Output the [x, y] coordinate of the center of the cell containing the given text.  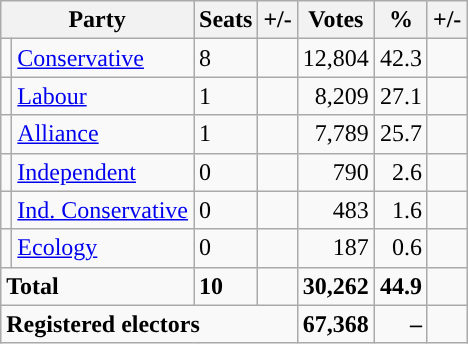
7,789 [336, 134]
27.1 [400, 96]
25.7 [400, 134]
2.6 [400, 172]
Total [98, 286]
Party [98, 20]
42.3 [400, 58]
790 [336, 172]
1.6 [400, 210]
44.9 [400, 286]
Votes [336, 20]
Conservative [103, 58]
Labour [103, 96]
483 [336, 210]
67,368 [336, 324]
Registered electors [150, 324]
12,804 [336, 58]
8,209 [336, 96]
8 [226, 58]
– [400, 324]
30,262 [336, 286]
0.6 [400, 248]
% [400, 20]
Ecology [103, 248]
Ind. Conservative [103, 210]
10 [226, 286]
187 [336, 248]
Seats [226, 20]
Alliance [103, 134]
Independent [103, 172]
